Locate the cell with the specified text and output its [X, Y] center coordinate. 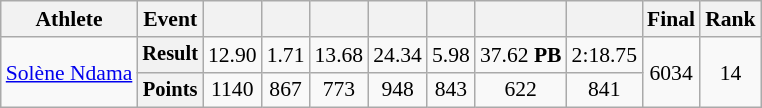
2:18.75 [604, 55]
Result [170, 55]
843 [451, 90]
14 [730, 72]
Solène Ndama [70, 72]
Event [170, 19]
12.90 [232, 55]
1.71 [286, 55]
841 [604, 90]
24.34 [398, 55]
622 [521, 90]
Final [671, 19]
Rank [730, 19]
5.98 [451, 55]
13.68 [340, 55]
Points [170, 90]
948 [398, 90]
37.62 PB [521, 55]
1140 [232, 90]
867 [286, 90]
Athlete [70, 19]
773 [340, 90]
6034 [671, 72]
